Find where the given text appears and provide that cell's center as (x, y) coordinate. 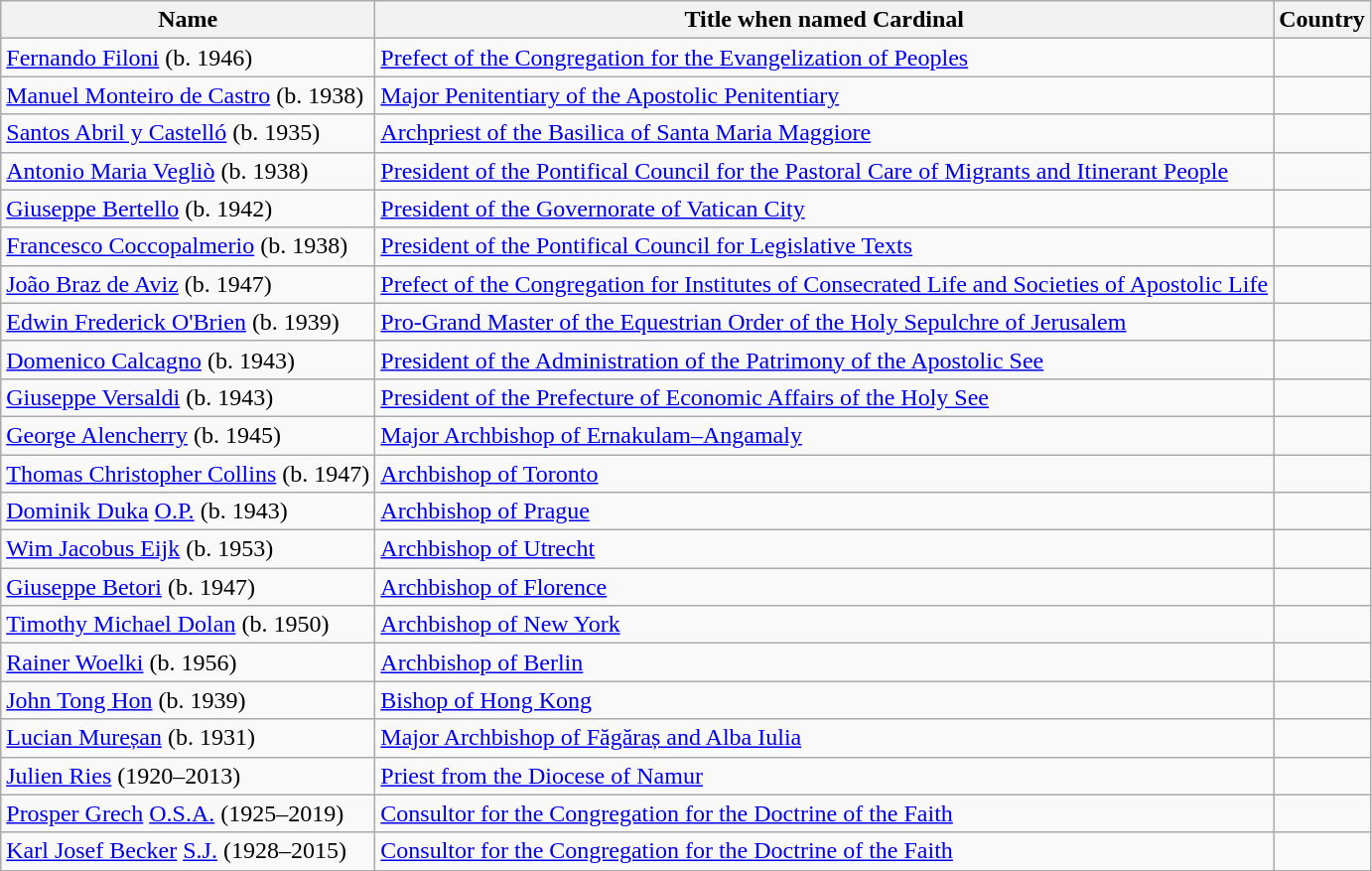
Manuel Monteiro de Castro (b. 1938) (189, 95)
Timothy Michael Dolan (b. 1950) (189, 625)
Giuseppe Betori (b. 1947) (189, 587)
Bishop of Hong Kong (824, 700)
Major Archbishop of Ernakulam–Angamaly (824, 435)
Julien Ries (1920–2013) (189, 776)
Title when named Cardinal (824, 20)
Prefect of the Congregation for the Evangelization of Peoples (824, 58)
Giuseppe Versaldi (b. 1943) (189, 397)
John Tong Hon (b. 1939) (189, 700)
President of the Governorate of Vatican City (824, 209)
President of the Administration of the Patrimony of the Apostolic See (824, 360)
Archbishop of Berlin (824, 662)
Francesco Coccopalmerio (b. 1938) (189, 246)
Thomas Christopher Collins (b. 1947) (189, 474)
Name (189, 20)
Prosper Grech O.S.A. (1925–2019) (189, 813)
President of the Pontifical Council for Legislative Texts (824, 246)
Pro-Grand Master of the Equestrian Order of the Holy Sepulchre of Jerusalem (824, 322)
Archbishop of Prague (824, 511)
Lucian Mureșan (b. 1931) (189, 738)
Archpriest of the Basilica of Santa Maria Maggiore (824, 133)
George Alencherry (b. 1945) (189, 435)
Archbishop of New York (824, 625)
Karl Josef Becker S.J. (1928–2015) (189, 851)
Major Penitentiary of the Apostolic Penitentiary (824, 95)
Fernando Filoni (b. 1946) (189, 58)
President of the Pontifical Council for the Pastoral Care of Migrants and Itinerant People (824, 171)
Priest from the Diocese of Namur (824, 776)
President of the Prefecture of Economic Affairs of the Holy See (824, 397)
Santos Abril y Castelló (b. 1935) (189, 133)
Archbishop of Florence (824, 587)
Country (1322, 20)
Major Archbishop of Făgăraș and Alba Iulia (824, 738)
Dominik Duka O.P. (b. 1943) (189, 511)
Giuseppe Bertello (b. 1942) (189, 209)
João Braz de Aviz (b. 1947) (189, 284)
Antonio Maria Vegliò (b. 1938) (189, 171)
Wim Jacobus Eijk (b. 1953) (189, 549)
Edwin Frederick O'Brien (b. 1939) (189, 322)
Prefect of the Congregation for Institutes of Consecrated Life and Societies of Apostolic Life (824, 284)
Rainer Woelki (b. 1956) (189, 662)
Domenico Calcagno (b. 1943) (189, 360)
Archbishop of Utrecht (824, 549)
Archbishop of Toronto (824, 474)
